Find where the given text appears and provide that cell's center as [x, y] coordinate. 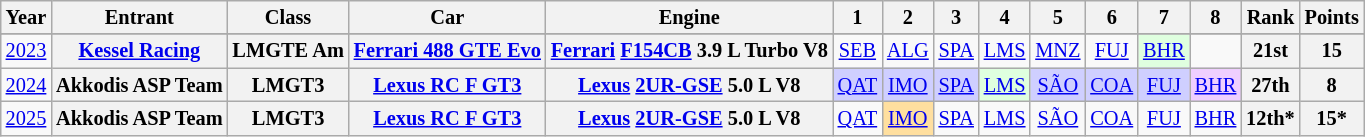
Ferrari 488 GTE Evo [448, 51]
5 [1058, 17]
6 [1112, 17]
Car [448, 17]
15* [1332, 118]
2024 [26, 85]
15 [1332, 51]
4 [1005, 17]
Kessel Racing [139, 51]
ALG [908, 51]
Entrant [139, 17]
LMGTE Am [288, 51]
12th* [1270, 118]
MNZ [1058, 51]
2 [908, 17]
Engine [690, 17]
Year [26, 17]
Points [1332, 17]
SEB [858, 51]
21st [1270, 51]
2023 [26, 51]
Rank [1270, 17]
Ferrari F154CB 3.9 L Turbo V8 [690, 51]
1 [858, 17]
27th [1270, 85]
3 [956, 17]
7 [1164, 17]
2025 [26, 118]
Class [288, 17]
